Identify which cell holds the provided text, then report its (X, Y) central coordinate. 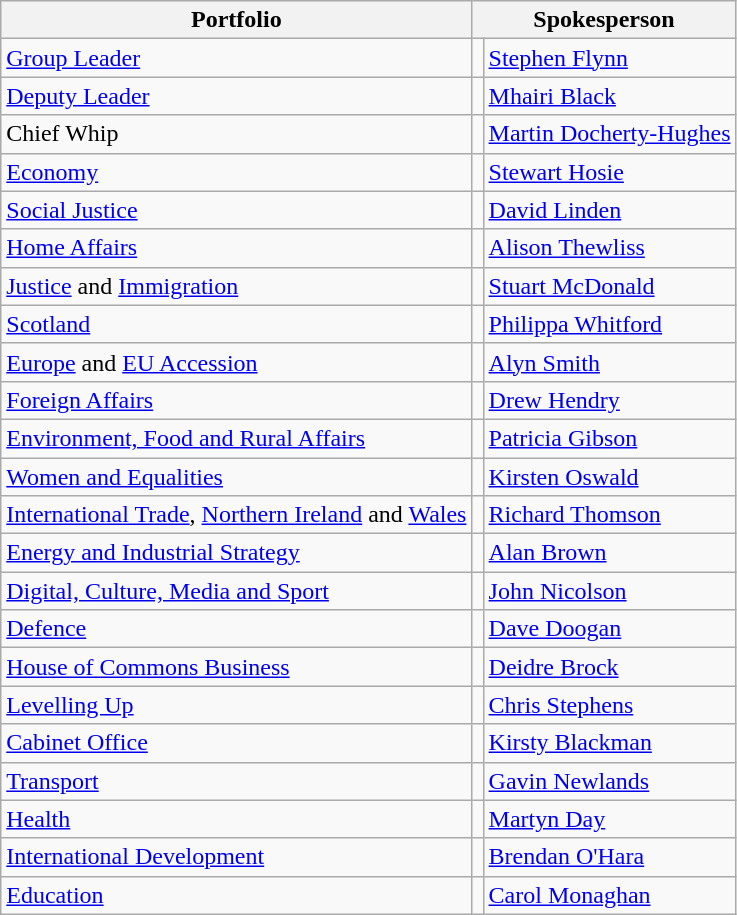
Brendan O'Hara (610, 857)
Stewart Hosie (610, 172)
Gavin Newlands (610, 781)
Carol Monaghan (610, 895)
Dave Doogan (610, 629)
Levelling Up (236, 705)
Kirsty Blackman (610, 743)
House of Commons Business (236, 667)
Health (236, 819)
Deputy Leader (236, 96)
Energy and Industrial Strategy (236, 553)
Economy (236, 172)
Mhairi Black (610, 96)
Social Justice (236, 210)
Cabinet Office (236, 743)
Europe and EU Accession (236, 362)
Deidre Brock (610, 667)
Richard Thomson (610, 515)
Spokesperson (604, 20)
Education (236, 895)
International Trade, Northern Ireland and Wales (236, 515)
Environment, Food and Rural Affairs (236, 438)
Stephen Flynn (610, 58)
Alyn Smith (610, 362)
Transport (236, 781)
Philippa Whitford (610, 324)
Group Leader (236, 58)
Martyn Day (610, 819)
David Linden (610, 210)
Chief Whip (236, 134)
Stuart McDonald (610, 286)
International Development (236, 857)
Defence (236, 629)
Foreign Affairs (236, 400)
Drew Hendry (610, 400)
Chris Stephens (610, 705)
Women and Equalities (236, 477)
Home Affairs (236, 248)
Martin Docherty-Hughes (610, 134)
Portfolio (236, 20)
Digital, Culture, Media and Sport (236, 591)
Justice and Immigration (236, 286)
Scotland (236, 324)
Alan Brown (610, 553)
Kirsten Oswald (610, 477)
John Nicolson (610, 591)
Patricia Gibson (610, 438)
Alison Thewliss (610, 248)
